Locate the cell with the specified text and output its [X, Y] center coordinate. 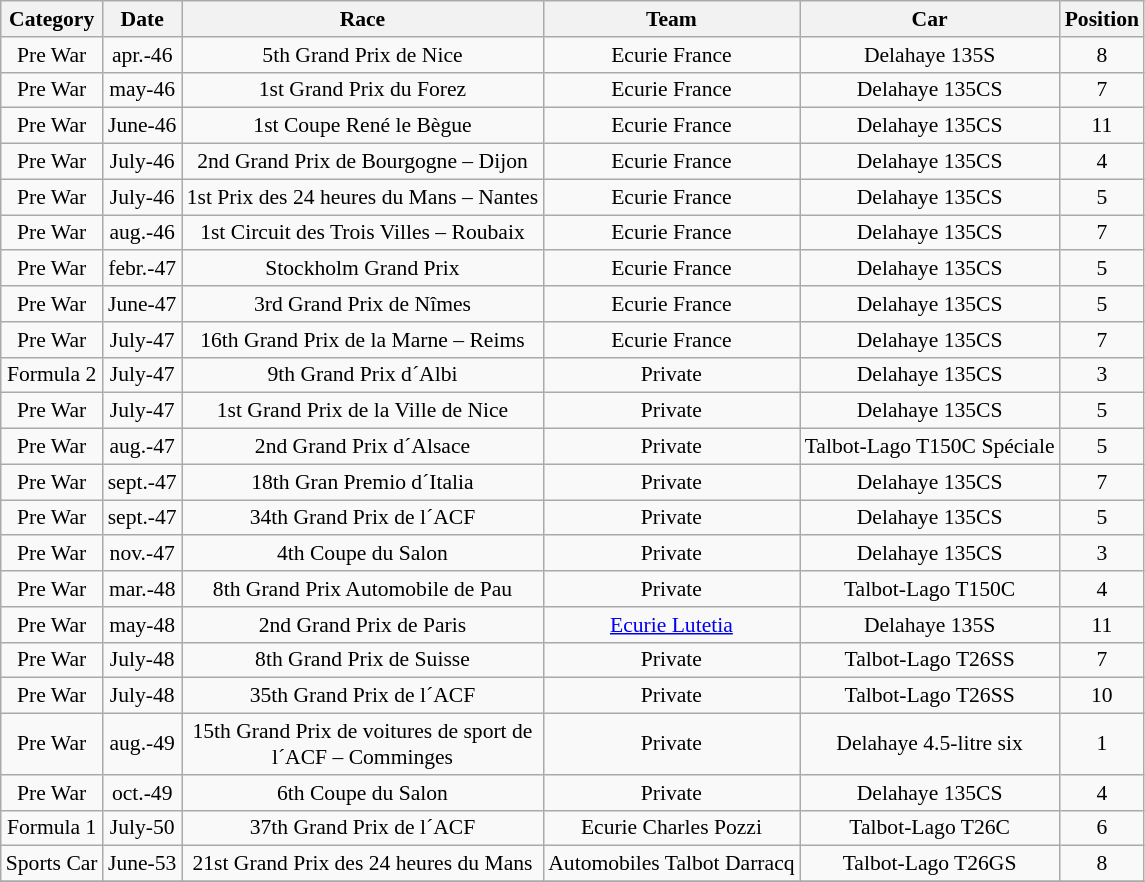
35th Grand Prix de l´ACF [362, 696]
Talbot-Lago T26C [930, 828]
Talbot-Lago T150C [930, 589]
3rd Grand Prix de Nîmes [362, 304]
Sports Car [52, 864]
8th Grand Prix de Suisse [362, 660]
Delahaye 4.5-litre six [930, 744]
2nd Grand Prix de Paris [362, 625]
6th Coupe du Salon [362, 793]
mar.-48 [142, 589]
Team [671, 19]
aug.-46 [142, 233]
nov.-47 [142, 554]
2nd Grand Prix d´Alsace [362, 447]
4th Coupe du Salon [362, 554]
16th Grand Prix de la Marne – Reims [362, 340]
Stockholm Grand Prix [362, 269]
June-53 [142, 864]
5th Grand Prix de Nice [362, 55]
Date [142, 19]
Formula 1 [52, 828]
2nd Grand Prix de Bourgogne – Dijon [362, 162]
febr.-47 [142, 269]
July-50 [142, 828]
apr.-46 [142, 55]
Ecurie Charles Pozzi [671, 828]
June-47 [142, 304]
June-46 [142, 126]
1st Grand Prix du Forez [362, 90]
37th Grand Prix de l´ACF [362, 828]
Position [1102, 19]
21st Grand Prix des 24 heures du Mans [362, 864]
1st Circuit des Trois Villes – Roubaix [362, 233]
may-48 [142, 625]
aug.-47 [142, 447]
Talbot-Lago T150C Spéciale [930, 447]
9th Grand Prix d´Albi [362, 375]
18th Gran Premio d´Italia [362, 482]
Ecurie Lutetia [671, 625]
1 [1102, 744]
1st Grand Prix de la Ville de Nice [362, 411]
8th Grand Prix Automobile de Pau [362, 589]
6 [1102, 828]
Automobiles Talbot Darracq [671, 864]
may-46 [142, 90]
15th Grand Prix de voitures de sport del´ACF – Comminges [362, 744]
oct.-49 [142, 793]
Talbot-Lago T26GS [930, 864]
Category [52, 19]
aug.-49 [142, 744]
1st Prix des 24 heures du Mans – Nantes [362, 197]
Car [930, 19]
Formula 2 [52, 375]
1st Coupe René le Bègue [362, 126]
10 [1102, 696]
34th Grand Prix de l´ACF [362, 518]
Race [362, 19]
